Pinpoint the cell where the given text exists, returning its [X, Y] midpoint coordinate. 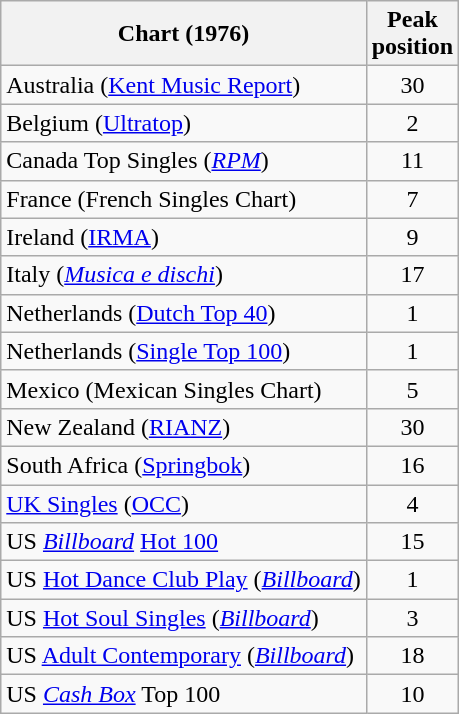
Australia (Kent Music Report) [184, 85]
15 [412, 542]
US Billboard Hot 100 [184, 542]
France (French Singles Chart) [184, 199]
10 [412, 694]
11 [412, 161]
US Adult Contemporary (Billboard) [184, 656]
5 [412, 389]
South Africa (Springbok) [184, 465]
Ireland (IRMA) [184, 237]
9 [412, 237]
16 [412, 465]
US Cash Box Top 100 [184, 694]
Mexico (Mexican Singles Chart) [184, 389]
Italy (Musica e dischi) [184, 275]
Netherlands (Single Top 100) [184, 351]
Chart (1976) [184, 34]
18 [412, 656]
Peakposition [412, 34]
Netherlands (Dutch Top 40) [184, 313]
4 [412, 503]
3 [412, 618]
2 [412, 123]
7 [412, 199]
US Hot Soul Singles (Billboard) [184, 618]
Canada Top Singles (RPM) [184, 161]
US Hot Dance Club Play (Billboard) [184, 580]
Belgium (Ultratop) [184, 123]
UK Singles (OCC) [184, 503]
New Zealand (RIANZ) [184, 427]
17 [412, 275]
